Output the [x, y] coordinate of the center of the cell containing the given text.  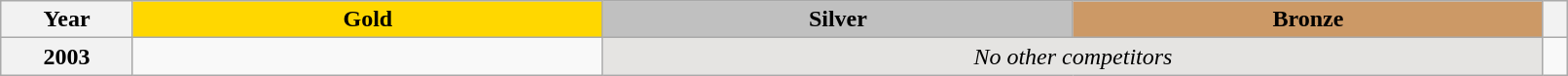
Silver [837, 19]
Bronze [1308, 19]
Year [67, 19]
2003 [67, 57]
No other competitors [1073, 57]
Gold [368, 19]
